Identify which cell holds the provided text, then report its (X, Y) central coordinate. 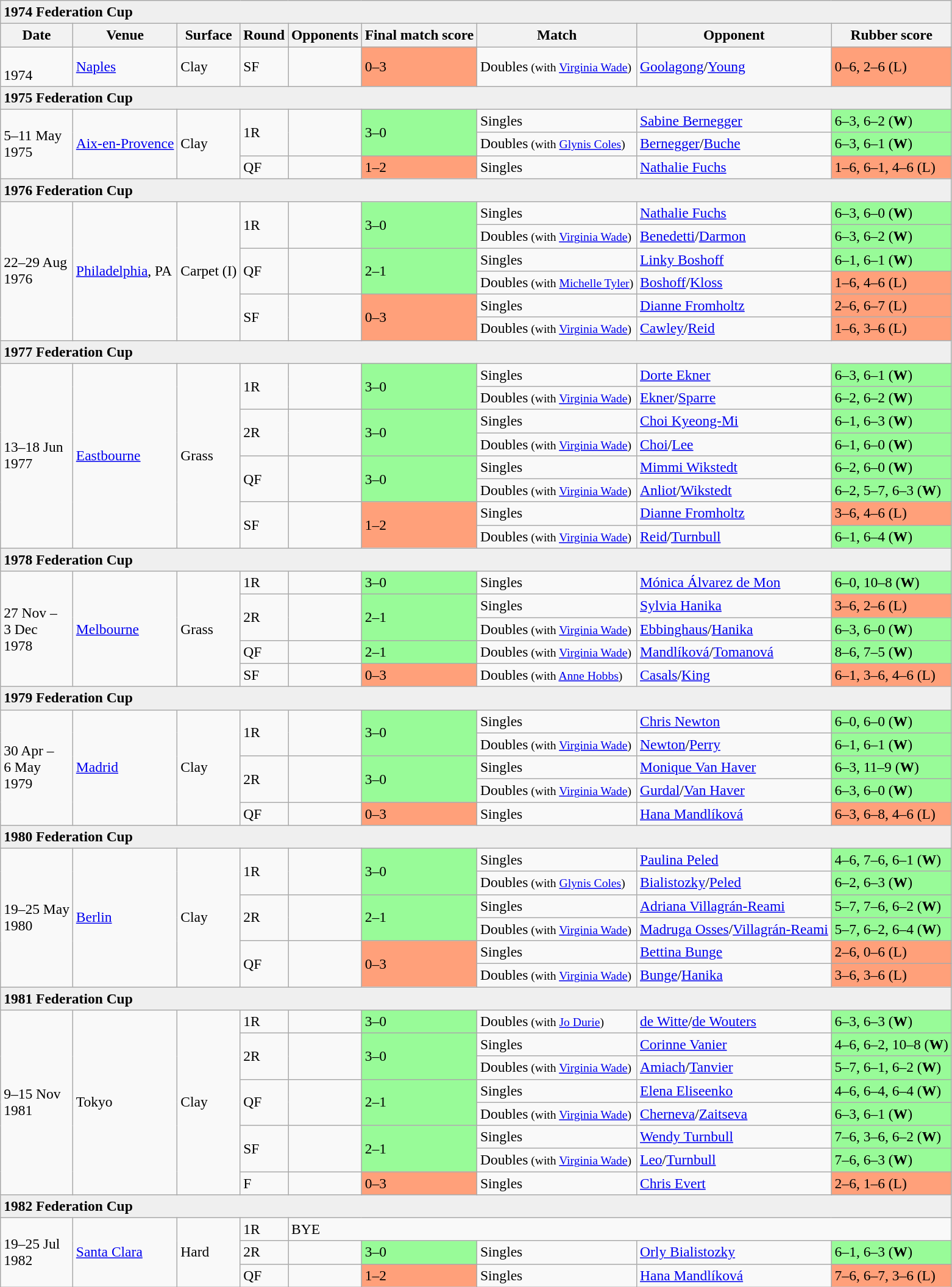
Surface (208, 35)
F (265, 1183)
7–6, 6–3 (W) (891, 1160)
27 Nov –3 Dec1978 (37, 628)
Bettina Bunge (734, 952)
Madrid (124, 767)
Reid/Turnbull (734, 537)
1974 (37, 66)
Corinne Vanier (734, 1044)
Elena Eliseenko (734, 1091)
Carpet (I) (208, 271)
Final match score (419, 35)
19–25 May1980 (37, 917)
6–3, 11–9 (W) (891, 767)
Cawley/Reid (734, 329)
Ebbinghaus/Hanika (734, 629)
1–6, 6–1, 4–6 (L) (891, 167)
Bunge/Hanika (734, 975)
4–6, 6–2, 10–8 (W) (891, 1044)
Monique Van Haver (734, 767)
Boshoff/Kloss (734, 282)
Linky Boshoff (734, 259)
1974 Federation Cup (476, 12)
Venue (124, 35)
6–1, 3–6, 4–6 (L) (891, 675)
Cherneva/Zaitseva (734, 1114)
Orly Bialistozky (734, 1252)
Casals/King (734, 675)
1981 Federation Cup (476, 998)
7–6, 3–6, 6–2 (W) (891, 1136)
1–6, 3–6 (L) (891, 329)
Chris Evert (734, 1183)
1975 Federation Cup (476, 98)
Goolagong/Young (734, 66)
6–0, 10–8 (W) (891, 582)
Leo/Turnbull (734, 1160)
0–6, 2–6 (L) (891, 66)
3–6, 3–6 (L) (891, 975)
Rubber score (891, 35)
6–2, 6–0 (W) (891, 467)
3–6, 2–6 (L) (891, 605)
Ekner/Sparre (734, 398)
Newton/Perry (734, 744)
3–6, 4–6 (L) (891, 513)
Doubles (with Jo Durie) (557, 1021)
Philadelphia, PA (124, 271)
6–0, 6–0 (W) (891, 721)
Melbourne (124, 628)
Mimmi Wikstedt (734, 467)
Paulina Peled (734, 860)
6–3, 6–3 (W) (891, 1021)
Date (37, 35)
Sylvia Hanika (734, 605)
6–2, 6–3 (W) (891, 883)
Hard (208, 1252)
1982 Federation Cup (476, 1206)
Choi/Lee (734, 444)
Match (557, 35)
2–6, 6–7 (L) (891, 305)
Doubles (with Anne Hobbs) (557, 675)
Opponent (734, 35)
4–6, 6–4, 6–4 (W) (891, 1091)
Madruga Osses/Villagrán-Reami (734, 929)
Santa Clara (124, 1252)
5–7, 6–2, 6–4 (W) (891, 929)
Naples (124, 66)
6–2, 6–2 (W) (891, 398)
6–1, 6–4 (W) (891, 537)
9–15 Nov1981 (37, 1102)
13–18 Jun1977 (37, 456)
Tokyo (124, 1102)
5–7, 7–6, 6–2 (W) (891, 906)
de Witte/de Wouters (734, 1021)
Gurdal/Van Haver (734, 790)
2–6, 0–6 (L) (891, 952)
Bialistozky/Peled (734, 883)
6–2, 5–7, 6–3 (W) (891, 490)
8–6, 7–5 (W) (891, 652)
Eastbourne (124, 456)
Opponents (325, 35)
1977 Federation Cup (476, 352)
7–6, 6–7, 3–6 (L) (891, 1275)
1–6, 4–6 (L) (891, 282)
6–1, 6–0 (W) (891, 444)
30 Apr –6 May1979 (37, 767)
BYE (620, 1229)
Sabine Bernegger (734, 121)
4–6, 7–6, 6–1 (W) (891, 860)
1979 Federation Cup (476, 698)
5–7, 6–1, 6–2 (W) (891, 1068)
5–11 May1975 (37, 144)
Round (265, 35)
19–25 Jul1982 (37, 1252)
22–29 Aug1976 (37, 271)
2–6, 1–6 (L) (891, 1183)
Adriana Villagrán-Reami (734, 906)
1978 Federation Cup (476, 560)
Chris Newton (734, 721)
Dorte Ekner (734, 375)
Mandlíková/Tomanová (734, 652)
Doubles (with Michelle Tyler) (557, 282)
Amiach/Tanvier (734, 1068)
1980 Federation Cup (476, 836)
1976 Federation Cup (476, 190)
Anliot/Wikstedt (734, 490)
Benedetti/Darmon (734, 236)
Wendy Turnbull (734, 1136)
Choi Kyeong-Mi (734, 421)
Aix-en-Provence (124, 144)
Berlin (124, 917)
6–3, 6–8, 4–6 (L) (891, 813)
Mónica Álvarez de Mon (734, 582)
Bernegger/Buche (734, 144)
